Return the [X, Y] coordinate for the center point of the cell that contains the specified text.  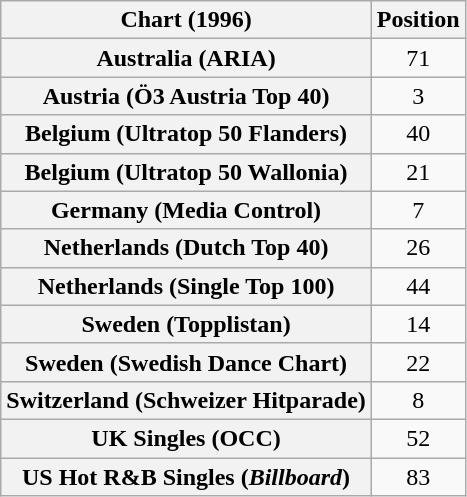
52 [418, 438]
Australia (ARIA) [186, 58]
Sweden (Topplistan) [186, 324]
Germany (Media Control) [186, 210]
8 [418, 400]
US Hot R&B Singles (Billboard) [186, 477]
Chart (1996) [186, 20]
UK Singles (OCC) [186, 438]
Netherlands (Single Top 100) [186, 286]
Sweden (Swedish Dance Chart) [186, 362]
44 [418, 286]
Position [418, 20]
21 [418, 172]
14 [418, 324]
Belgium (Ultratop 50 Wallonia) [186, 172]
Austria (Ö3 Austria Top 40) [186, 96]
71 [418, 58]
7 [418, 210]
22 [418, 362]
26 [418, 248]
83 [418, 477]
Switzerland (Schweizer Hitparade) [186, 400]
Netherlands (Dutch Top 40) [186, 248]
Belgium (Ultratop 50 Flanders) [186, 134]
3 [418, 96]
40 [418, 134]
